Determine the [X, Y] coordinate at the center of the cell enclosing the given text.  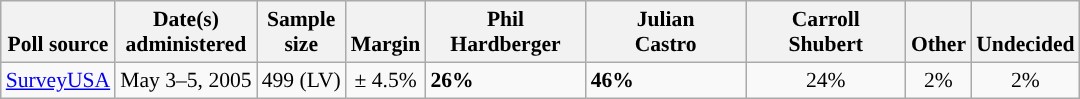
± 4.5% [386, 80]
Samplesize [302, 32]
24% [826, 80]
JulianCastro [666, 32]
Margin [386, 32]
26% [505, 80]
499 (LV) [302, 80]
SurveyUSA [58, 80]
PhilHardberger [505, 32]
Poll source [58, 32]
CarrollShubert [826, 32]
Undecided [1025, 32]
May 3–5, 2005 [186, 80]
Other [938, 32]
46% [666, 80]
Date(s)administered [186, 32]
